Pinpoint the cell where the given text exists, returning its [X, Y] midpoint coordinate. 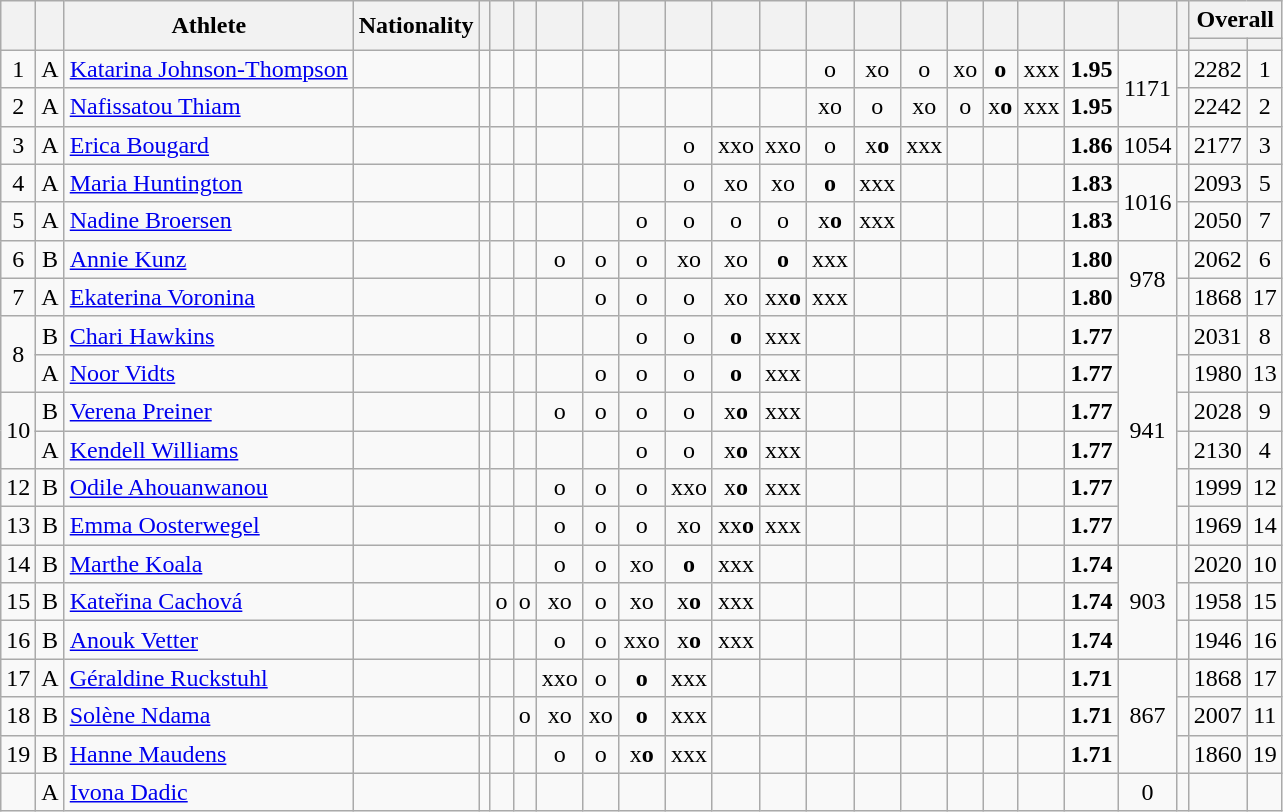
1958 [1218, 602]
9 [1264, 411]
2050 [1218, 221]
Overall [1235, 20]
2007 [1218, 716]
Géraldine Ruckstuhl [208, 678]
1860 [1218, 754]
867 [1148, 716]
Nafissatou Thiam [208, 107]
Odile Ahouanwanou [208, 488]
0 [1148, 792]
2242 [1218, 107]
18 [18, 716]
Solène Ndama [208, 716]
Nationality [416, 26]
903 [1148, 602]
2020 [1218, 564]
2282 [1218, 69]
Chari Hawkins [208, 335]
1969 [1218, 526]
2062 [1218, 259]
Ekaterina Voronina [208, 297]
Ivona Dadic [208, 792]
11 [1264, 716]
Noor Vidts [208, 373]
1.86 [1092, 145]
Emma Oosterwegel [208, 526]
1946 [1218, 640]
Hanne Maudens [208, 754]
941 [1148, 430]
Katarina Johnson-Thompson [208, 69]
Erica Bougard [208, 145]
Marthe Koala [208, 564]
Maria Huntington [208, 183]
2028 [1218, 411]
Annie Kunz [208, 259]
1999 [1218, 488]
Verena Preiner [208, 411]
Kendell Williams [208, 449]
Kateřina Cachová [208, 602]
1980 [1218, 373]
1054 [1148, 145]
Anouk Vetter [208, 640]
Athlete [208, 26]
978 [1148, 278]
2093 [1218, 183]
1016 [1148, 202]
2177 [1218, 145]
2130 [1218, 449]
2031 [1218, 335]
Nadine Broersen [208, 221]
1171 [1148, 88]
